Identify which cell holds the provided text, then report its [x, y] central coordinate. 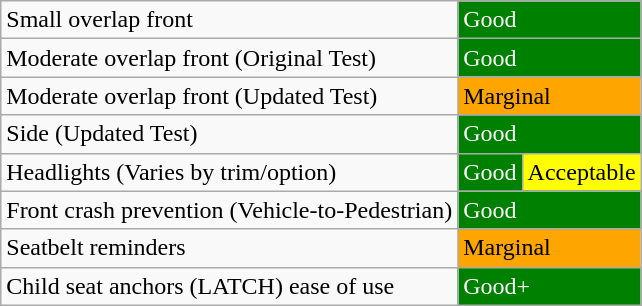
Moderate overlap front (Original Test) [230, 58]
Headlights (Varies by trim/option) [230, 172]
Small overlap front [230, 20]
Front crash prevention (Vehicle-to-Pedestrian) [230, 210]
Side (Updated Test) [230, 134]
Moderate overlap front (Updated Test) [230, 96]
Child seat anchors (LATCH) ease of use [230, 286]
Acceptable [582, 172]
Seatbelt reminders [230, 248]
Good+ [550, 286]
